Pinpoint the cell where the given text exists, returning its (x, y) midpoint coordinate. 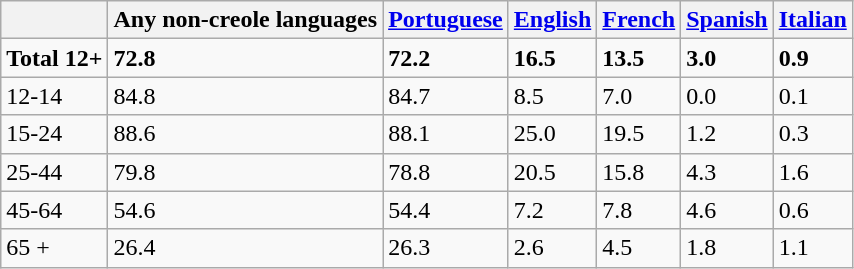
Total 12+ (54, 58)
1.8 (727, 248)
1.6 (812, 172)
26.3 (446, 248)
25-44 (54, 172)
7.8 (639, 210)
72.2 (446, 58)
65 + (54, 248)
2.6 (552, 248)
1.2 (727, 134)
0.9 (812, 58)
20.5 (552, 172)
3.0 (727, 58)
0.6 (812, 210)
78.8 (446, 172)
25.0 (552, 134)
1.1 (812, 248)
88.6 (246, 134)
7.0 (639, 96)
84.8 (246, 96)
88.1 (446, 134)
16.5 (552, 58)
French (639, 20)
15.8 (639, 172)
54.4 (446, 210)
26.4 (246, 248)
8.5 (552, 96)
4.6 (727, 210)
Portuguese (446, 20)
15-24 (54, 134)
0.0 (727, 96)
0.3 (812, 134)
12-14 (54, 96)
0.1 (812, 96)
45-64 (54, 210)
English (552, 20)
54.6 (246, 210)
7.2 (552, 210)
19.5 (639, 134)
72.8 (246, 58)
Spanish (727, 20)
Any non-creole languages (246, 20)
13.5 (639, 58)
Italian (812, 20)
4.5 (639, 248)
4.3 (727, 172)
84.7 (446, 96)
79.8 (246, 172)
